Output the (X, Y) coordinate of the center of the cell containing the given text.  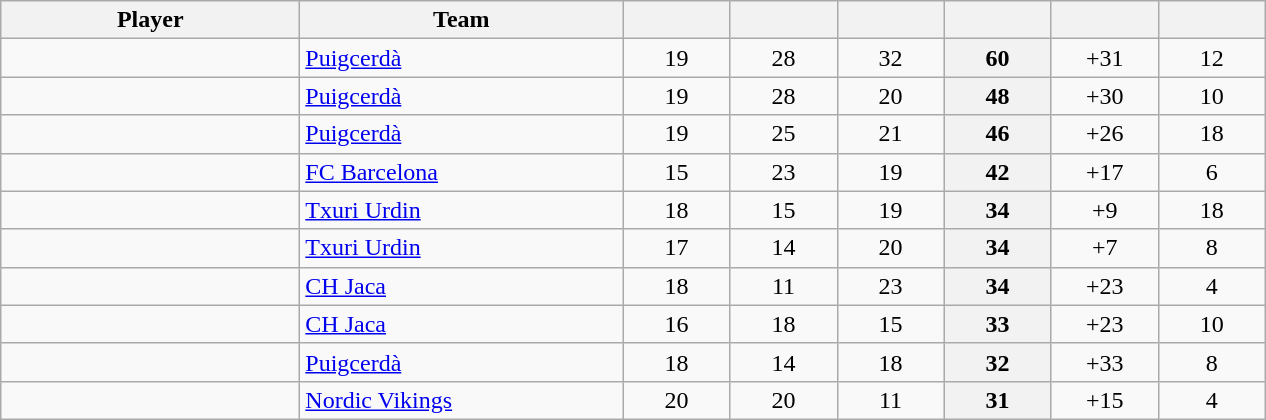
+7 (1104, 248)
+9 (1104, 210)
46 (998, 134)
FC Barcelona (462, 172)
Nordic Vikings (462, 400)
+30 (1104, 96)
+31 (1104, 58)
+33 (1104, 362)
16 (676, 324)
+15 (1104, 400)
6 (1212, 172)
12 (1212, 58)
60 (998, 58)
48 (998, 96)
Player (150, 20)
42 (998, 172)
31 (998, 400)
25 (784, 134)
21 (890, 134)
33 (998, 324)
Team (462, 20)
+17 (1104, 172)
17 (676, 248)
+26 (1104, 134)
